Pinpoint the cell where the given text exists, returning its (X, Y) midpoint coordinate. 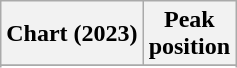
Peakposition (189, 34)
Chart (2023) (72, 34)
